Determine the (X, Y) coordinate at the center of the cell enclosing the given text.  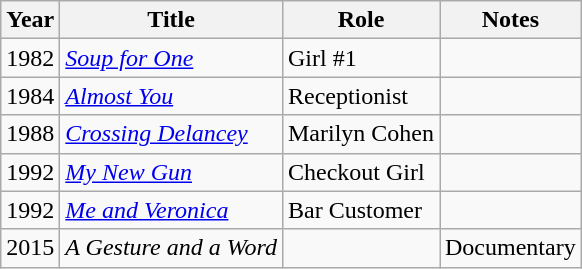
Year (30, 20)
Almost You (172, 96)
Title (172, 20)
Crossing Delancey (172, 134)
Checkout Girl (360, 172)
1984 (30, 96)
Notes (511, 20)
1988 (30, 134)
Soup for One (172, 58)
A Gesture and a Word (172, 248)
Me and Veronica (172, 210)
My New Gun (172, 172)
Role (360, 20)
Girl #1 (360, 58)
1982 (30, 58)
Bar Customer (360, 210)
Marilyn Cohen (360, 134)
Receptionist (360, 96)
Documentary (511, 248)
2015 (30, 248)
